Return [X, Y] of the center of cell containing provided text 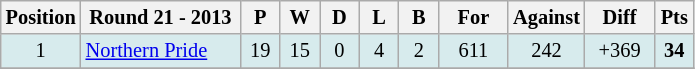
19 [260, 51]
2 [419, 51]
34 [674, 51]
Position [41, 17]
15 [300, 51]
+369 [620, 51]
4 [379, 51]
Northern Pride [161, 51]
P [260, 17]
Round 21 - 2013 [161, 17]
Diff [620, 17]
1 [41, 51]
B [419, 17]
L [379, 17]
Pts [674, 17]
Against [546, 17]
0 [340, 51]
611 [474, 51]
242 [546, 51]
W [300, 17]
For [474, 17]
D [340, 17]
